Determine the [x, y] coordinate at the center of the cell enclosing the given text.  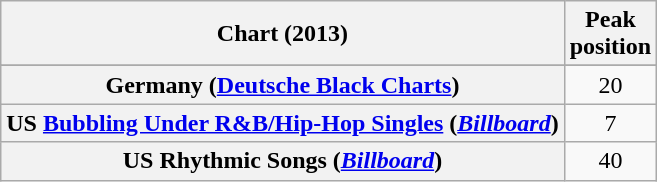
US Bubbling Under R&B/Hip-Hop Singles (Billboard) [282, 123]
Germany (Deutsche Black Charts) [282, 85]
7 [610, 123]
US Rhythmic Songs (Billboard) [282, 161]
20 [610, 85]
40 [610, 161]
Peakposition [610, 34]
Chart (2013) [282, 34]
